Return the (x, y) coordinate for the center point of the cell that contains the specified text.  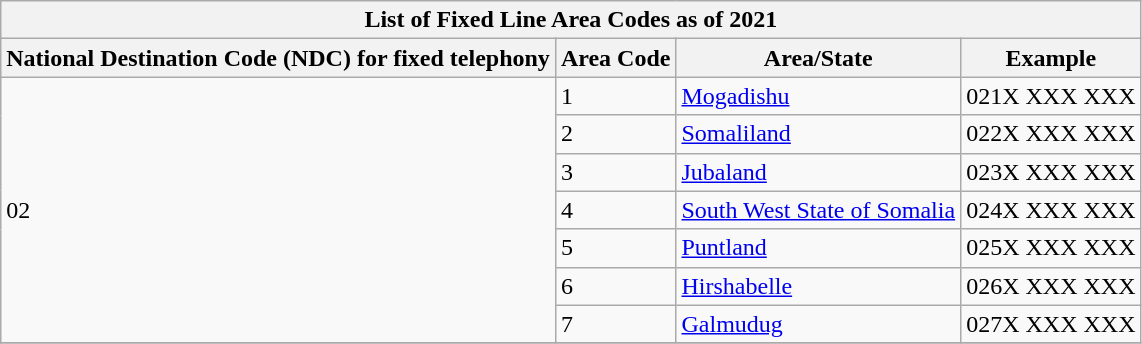
Area/State (818, 58)
5 (616, 248)
026X XXX XXX (1051, 286)
National Destination Code (NDC) for fixed telephony (278, 58)
Hirshabelle (818, 286)
024X XXX XXX (1051, 210)
6 (616, 286)
021X XXX XXX (1051, 96)
2 (616, 134)
025X XXX XXX (1051, 248)
South West State of Somalia (818, 210)
Jubaland (818, 172)
023X XXX XXX (1051, 172)
Mogadishu (818, 96)
List of Fixed Line Area Codes as of 2021 (571, 20)
4 (616, 210)
7 (616, 324)
3 (616, 172)
Puntland (818, 248)
022X XXX XXX (1051, 134)
Somaliland (818, 134)
Galmudug (818, 324)
02 (278, 210)
Area Code (616, 58)
Example (1051, 58)
1 (616, 96)
027X XXX XXX (1051, 324)
